Find where the given text appears and provide that cell's center as [X, Y] coordinate. 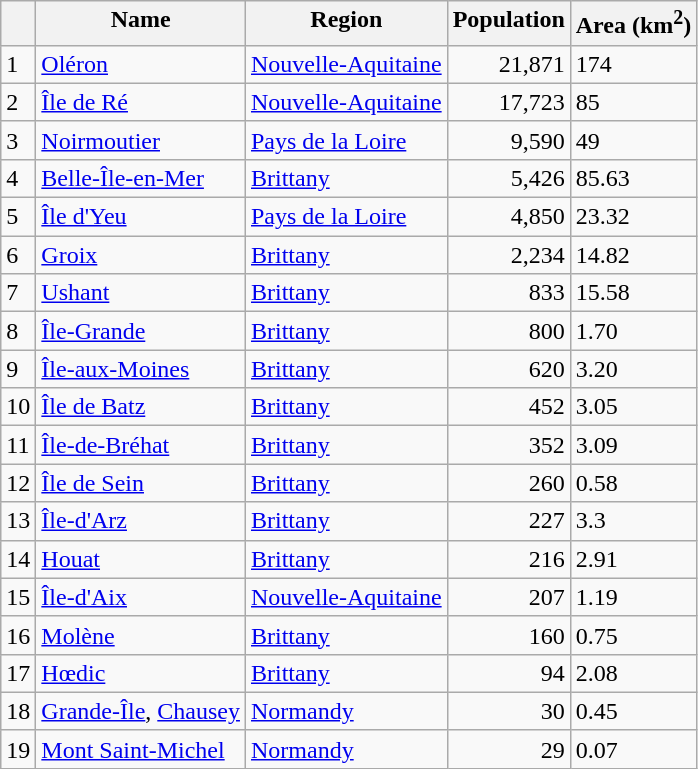
4,850 [508, 217]
3 [18, 140]
Molène [141, 635]
29 [508, 749]
620 [508, 369]
13 [18, 521]
17 [18, 673]
23.32 [634, 217]
Île-de-Bréhat [141, 445]
Houat [141, 559]
16 [18, 635]
12 [18, 483]
9,590 [508, 140]
Île de Ré [141, 102]
8 [18, 331]
174 [634, 64]
49 [634, 140]
Ushant [141, 293]
15 [18, 597]
7 [18, 293]
Hœdic [141, 673]
Name [141, 24]
Region [346, 24]
11 [18, 445]
1 [18, 64]
85 [634, 102]
Noirmoutier [141, 140]
3.05 [634, 407]
2 [18, 102]
9 [18, 369]
3.09 [634, 445]
216 [508, 559]
800 [508, 331]
30 [508, 711]
Groix [141, 255]
1.19 [634, 597]
3.20 [634, 369]
Belle-Île-en-Mer [141, 178]
Île de Batz [141, 407]
0.75 [634, 635]
10 [18, 407]
94 [508, 673]
3.3 [634, 521]
85.63 [634, 178]
Grande-Île, Chausey [141, 711]
0.45 [634, 711]
Mont Saint-Michel [141, 749]
5,426 [508, 178]
Île-d'Arz [141, 521]
6 [18, 255]
Île-d'Aix [141, 597]
2.91 [634, 559]
Île-Grande [141, 331]
833 [508, 293]
452 [508, 407]
Île de Sein [141, 483]
227 [508, 521]
352 [508, 445]
Oléron [141, 64]
14 [18, 559]
1.70 [634, 331]
21,871 [508, 64]
17,723 [508, 102]
Île-aux-Moines [141, 369]
207 [508, 597]
4 [18, 178]
0.58 [634, 483]
Population [508, 24]
Île d'Yeu [141, 217]
Area (km2) [634, 24]
15.58 [634, 293]
160 [508, 635]
2,234 [508, 255]
14.82 [634, 255]
5 [18, 217]
18 [18, 711]
19 [18, 749]
0.07 [634, 749]
2.08 [634, 673]
260 [508, 483]
